Search for the cell housing the specified text and yield its (X, Y) center coordinate. 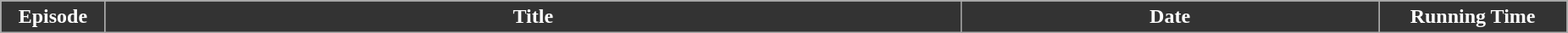
Title (534, 17)
Date (1171, 17)
Running Time (1473, 17)
Episode (53, 17)
